Identify which cell holds the provided text, then report its (x, y) central coordinate. 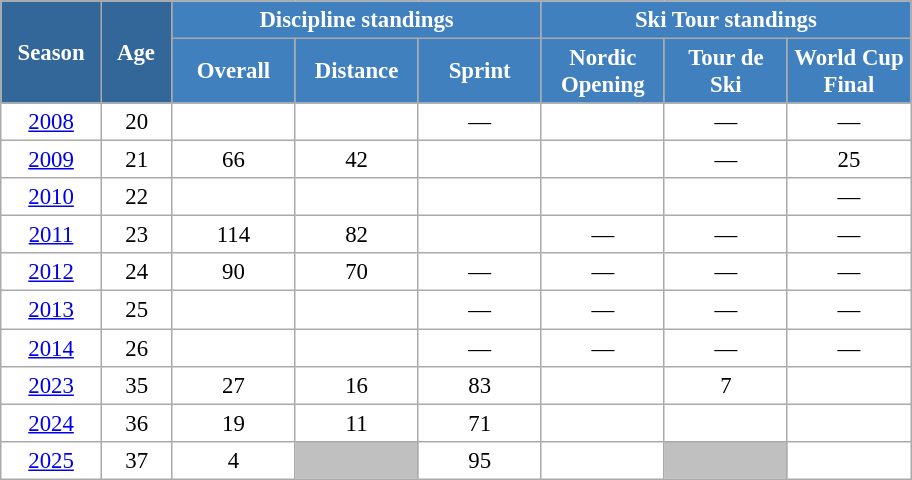
26 (136, 348)
24 (136, 273)
NordicOpening (602, 72)
66 (234, 160)
11 (356, 423)
95 (480, 460)
90 (234, 273)
Distance (356, 72)
World CupFinal (848, 72)
23 (136, 235)
2009 (52, 160)
Tour deSki (726, 72)
2024 (52, 423)
21 (136, 160)
2013 (52, 310)
114 (234, 235)
2025 (52, 460)
2023 (52, 385)
7 (726, 385)
16 (356, 385)
Ski Tour standings (726, 20)
70 (356, 273)
Season (52, 52)
20 (136, 122)
27 (234, 385)
35 (136, 385)
19 (234, 423)
83 (480, 385)
22 (136, 197)
2008 (52, 122)
82 (356, 235)
Overall (234, 72)
37 (136, 460)
2012 (52, 273)
2010 (52, 197)
Age (136, 52)
2014 (52, 348)
Discipline standings (356, 20)
2011 (52, 235)
36 (136, 423)
4 (234, 460)
42 (356, 160)
Sprint (480, 72)
71 (480, 423)
